Pinpoint the cell where the given text exists, returning its (X, Y) midpoint coordinate. 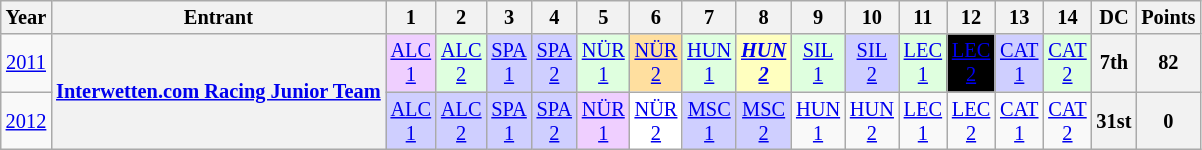
13 (1019, 17)
DC (1114, 17)
2 (461, 17)
0 (1168, 121)
12 (971, 17)
Points (1168, 17)
Entrant (218, 17)
Year (26, 17)
SIL1 (818, 63)
SIL2 (872, 63)
82 (1168, 63)
7 (709, 17)
4 (554, 17)
3 (508, 17)
10 (872, 17)
14 (1067, 17)
9 (818, 17)
7th (1114, 63)
11 (923, 17)
2011 (26, 63)
Interwetten.com Racing Junior Team (218, 92)
1 (411, 17)
2012 (26, 121)
MSC1 (709, 121)
6 (656, 17)
MSC2 (764, 121)
5 (604, 17)
8 (764, 17)
31st (1114, 121)
